Search for the cell housing the specified text and yield its [X, Y] center coordinate. 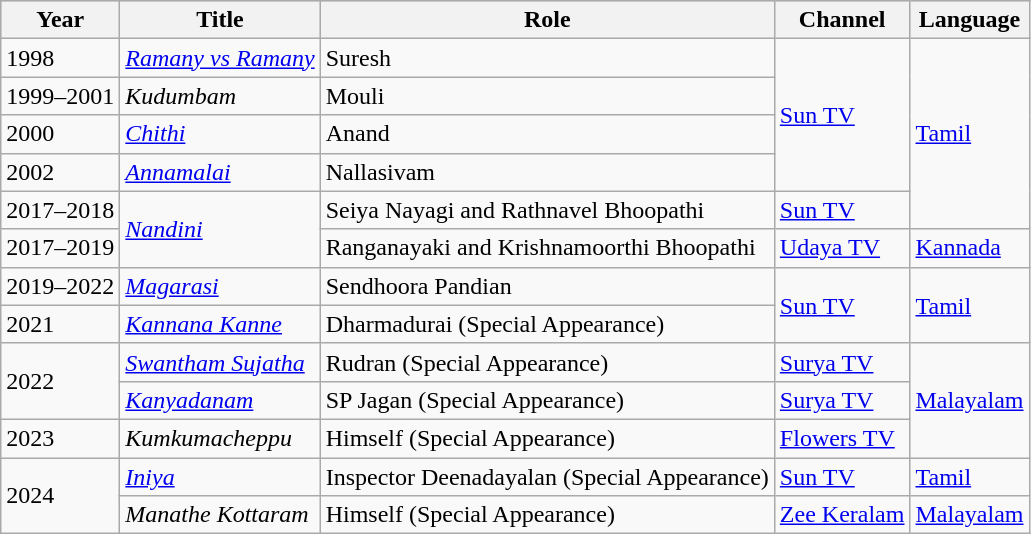
2024 [60, 496]
Channel [842, 20]
Kudumbam [220, 96]
Manathe Kottaram [220, 515]
Chithi [220, 134]
Seiya Nayagi and Rathnavel Bhoopathi [547, 210]
SP Jagan (Special Appearance) [547, 400]
Kumkumacheppu [220, 438]
Kannada [970, 248]
Flowers TV [842, 438]
1999–2001 [60, 96]
2002 [60, 172]
Anand [547, 134]
2017–2019 [60, 248]
Udaya TV [842, 248]
Kannana Kanne [220, 324]
Suresh [547, 58]
2019–2022 [60, 286]
Annamalai [220, 172]
Language [970, 20]
Dharmadurai (Special Appearance) [547, 324]
2017–2018 [60, 210]
Year [60, 20]
Swantham Sujatha [220, 362]
1998 [60, 58]
2021 [60, 324]
2023 [60, 438]
2000 [60, 134]
2022 [60, 381]
Iniya [220, 477]
Sendhoora Pandian [547, 286]
Title [220, 20]
Nandini [220, 229]
Zee Keralam [842, 515]
Kanyadanam [220, 400]
Mouli [547, 96]
Ramany vs Ramany [220, 58]
Rudran (Special Appearance) [547, 362]
Magarasi [220, 286]
Ranganayaki and Krishnamoorthi Bhoopathi [547, 248]
Nallasivam [547, 172]
Role [547, 20]
Inspector Deenadayalan (Special Appearance) [547, 477]
